Extract the [X, Y] coordinate from the center of the cell holding the provided text.  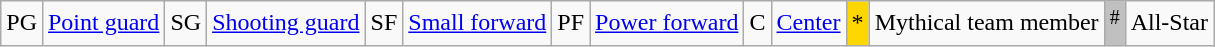
PF [571, 24]
Shooting guard [286, 24]
All-Star [1169, 24]
# [1114, 24]
* [858, 24]
Center [808, 24]
C [758, 24]
Small forward [478, 24]
SF [384, 24]
Point guard [103, 24]
Power forward [667, 24]
Mythical team member [986, 24]
SG [186, 24]
PG [22, 24]
